Locate the cell with the specified text and output its [x, y] center coordinate. 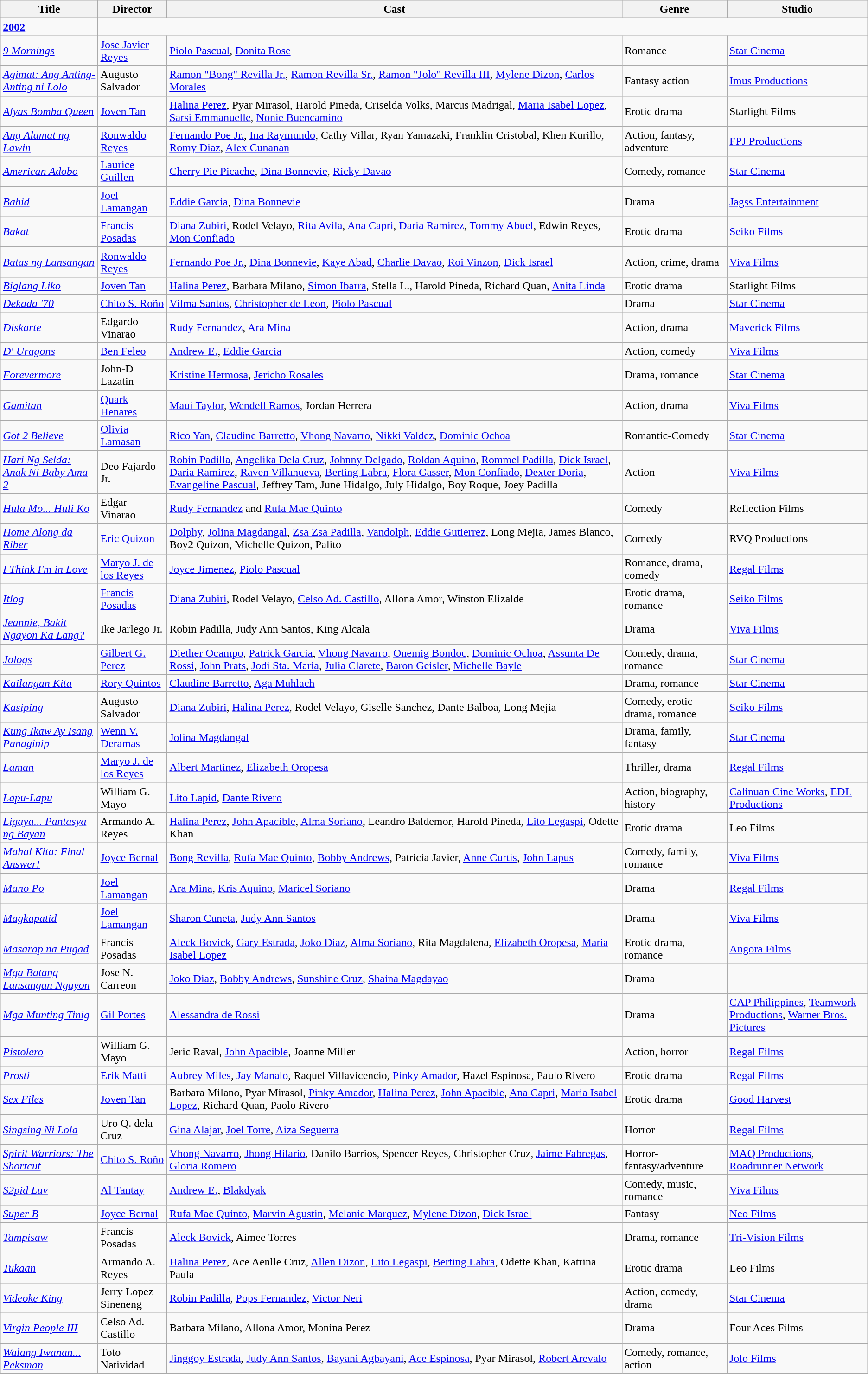
Tampisaw [49, 1237]
Romance, drama, comedy [674, 569]
Andrew E., Blakdyak [395, 1190]
John-D Lazatin [133, 376]
Aubrey Miles, Jay Manalo, Raquel Villavicencio, Pinky Amador, Hazel Espinosa, Paulo Rivero [395, 1075]
Vhong Navarro, Jhong Hilario, Danilo Barrios, Spencer Reyes, Christopher Cruz, Jaime Fabregas, Gloria Romero [395, 1159]
Cherry Pie Picache, Dina Bonnevie, Ricky Davao [395, 172]
Magkapatid [49, 918]
Ike Jarlego Jr. [133, 629]
Action, fantasy, adventure [674, 141]
Prosti [49, 1075]
Thriller, drama [674, 767]
Joyce Jimenez, Piolo Pascual [395, 569]
Studio [798, 9]
Action, comedy [674, 351]
Reflection Films [798, 508]
Kristine Hermosa, Jericho Rosales [395, 376]
Kasiping [49, 707]
Walang Iwanan... Peksman [49, 1359]
Four Aces Films [798, 1328]
Super B [49, 1214]
Comedy, romance [674, 172]
Barbara Milano, Allona Amor, Monina Perez [395, 1328]
Horror-fantasy/adventure [674, 1159]
Biglang Liko [49, 286]
2002 [49, 27]
Action, biography, history [674, 798]
Bahid [49, 201]
Got 2 Believe [49, 436]
CAP Philippines, Teamwork Productions, Warner Bros. Pictures [798, 1015]
RVQ Productions [798, 539]
Diana Zubiri, Halina Perez, Rodel Velayo, Giselle Sanchez, Dante Balboa, Long Mejia [395, 707]
Sharon Cuneta, Judy Ann Santos [395, 918]
Singsing Ni Lola [49, 1130]
Olivia Lamasan [133, 436]
Rory Quintos [133, 683]
Cast [395, 9]
Pistolero [49, 1052]
Alessandra de Rossi [395, 1015]
Jose N. Carreon [133, 978]
Ligaya... Pantasya ng Bayan [49, 828]
Laurice Guillen [133, 172]
Comedy, drama, romance [674, 659]
Jagss Entertainment [798, 201]
Jinggoy Estrada, Judy Ann Santos, Bayani Agbayani, Ace Espinosa, Pyar Mirasol, Robert Arevalo [395, 1359]
Halina Perez, Ace Aenlle Cruz, Allen Dizon, Lito Legaspi, Berting Labra, Odette Khan, Katrina Paula [395, 1268]
Jerry Lopez Sineneng [133, 1298]
Halina Perez, Pyar Mirasol, Harold Pineda, Criselda Volks, Marcus Madrigal, Maria Isabel Lopez, Sarsi Emmanuelle, Nonie Buencamino [395, 111]
Fantasy action [674, 81]
Ara Mina, Kris Aquino, Maricel Soriano [395, 888]
S2pid Luv [49, 1190]
Romance [674, 51]
Uro Q. dela Cruz [133, 1130]
Wenn V. Deramas [133, 737]
Albert Martinez, Elizabeth Oropesa [395, 767]
Title [49, 9]
I Think I'm in Love [49, 569]
Edgardo Vinarao [133, 327]
9 Mornings [49, 51]
Mga Munting Tinig [49, 1015]
Mahal Kita: Final Answer! [49, 858]
Jologs [49, 659]
Diskarte [49, 327]
Tukaan [49, 1268]
Maverick Films [798, 327]
Rico Yan, Claudine Barretto, Vhong Navarro, Nikki Valdez, Dominic Ochoa [395, 436]
Laman [49, 767]
Comedy, family, romance [674, 858]
Halina Perez, Barbara Milano, Simon Ibarra, Stella L., Harold Pineda, Richard Quan, Anita Linda [395, 286]
Home Along da Riber [49, 539]
Diana Zubiri, Rodel Velayo, Rita Avila, Ana Capri, Daria Ramirez, Tommy Abuel, Edwin Reyes, Mon Confiado [395, 232]
Ang Alamat ng Lawin [49, 141]
Deo Fajardo Jr. [133, 472]
Vilma Santos, Christopher de Leon, Piolo Pascual [395, 303]
Mano Po [49, 888]
MAQ Productions, Roadrunner Network [798, 1159]
Rudy Fernandez, Ara Mina [395, 327]
Horror [674, 1130]
Action [674, 472]
Joko Diaz, Bobby Andrews, Sunshine Cruz, Shaina Magdayao [395, 978]
Jeannie, Bakit Ngayon Ka Lang? [49, 629]
Sex Files [49, 1099]
Aleck Bovick, Gary Estrada, Joko Diaz, Alma Soriano, Rita Magdalena, Elizabeth Oropesa, Maria Isabel Lopez [395, 949]
Gilbert G. Perez [133, 659]
Jolo Films [798, 1359]
Dekada '70 [49, 303]
Hula Mo... Huli Ko [49, 508]
Genre [674, 9]
D' Uragons [49, 351]
Agimat: Ang Anting-Anting ni Lolo [49, 81]
Hari Ng Selda: Anak Ni Baby Ama 2 [49, 472]
Edgar Vinarao [133, 508]
Masarap na Pugad [49, 949]
Action, crime, drama [674, 262]
Aleck Bovick, Aimee Torres [395, 1237]
Robin Padilla, Pops Fernandez, Victor Neri [395, 1298]
Ben Feleo [133, 351]
Alyas Bomba Queen [49, 111]
Rudy Fernandez and Rufa Mae Quinto [395, 508]
Gamitan [49, 405]
Al Tantay [133, 1190]
Comedy, romance, action [674, 1359]
Diana Zubiri, Rodel Velayo, Celso Ad. Castillo, Allona Amor, Winston Elizalde [395, 599]
Rufa Mae Quinto, Marvin Agustin, Melanie Marquez, Mylene Dizon, Dick Israel [395, 1214]
American Adobo [49, 172]
Director [133, 9]
Fantasy [674, 1214]
Claudine Barretto, Aga Muhlach [395, 683]
Celso Ad. Castillo [133, 1328]
Comedy, erotic drama, romance [674, 707]
Lito Lapid, Dante Rivero [395, 798]
Fernando Poe Jr., Dina Bonnevie, Kaye Abad, Charlie Davao, Roi Vinzon, Dick Israel [395, 262]
Halina Perez, John Apacible, Alma Soriano, Leandro Baldemor, Harold Pineda, Lito Legaspi, Odette Khan [395, 828]
Toto Natividad [133, 1359]
Angora Films [798, 949]
Itlog [49, 599]
Imus Productions [798, 81]
Gil Portes [133, 1015]
Action, comedy, drama [674, 1298]
Kung Ikaw Ay Isang Panaginip [49, 737]
Dolphy, Jolina Magdangal, Zsa Zsa Padilla, Vandolph, Eddie Gutierrez, Long Mejia, James Blanco, Boy2 Quizon, Michelle Quizon, Palito [395, 539]
Bakat [49, 232]
Forevermore [49, 376]
Piolo Pascual, Donita Rose [395, 51]
Jeric Raval, John Apacible, Joanne Miller [395, 1052]
Gina Alajar, Joel Torre, Aiza Seguerra [395, 1130]
Lapu-Lapu [49, 798]
Spirit Warriors: The Shortcut [49, 1159]
Quark Henares [133, 405]
Batas ng Lansangan [49, 262]
Videoke King [49, 1298]
Neo Films [798, 1214]
Fernando Poe Jr., Ina Raymundo, Cathy Villar, Ryan Yamazaki, Franklin Cristobal, Khen Kurillo, Romy Diaz, Alex Cunanan [395, 141]
Jolina Magdangal [395, 737]
Comedy, music, romance [674, 1190]
FPJ Productions [798, 141]
Eric Quizon [133, 539]
Drama, family, fantasy [674, 737]
Bong Revilla, Rufa Mae Quinto, Bobby Andrews, Patricia Javier, Anne Curtis, John Lapus [395, 858]
Action, horror [674, 1052]
Eddie Garcia, Dina Bonnevie [395, 201]
Ramon "Bong" Revilla Jr., Ramon Revilla Sr., Ramon "Jolo" Revilla III, Mylene Dizon, Carlos Morales [395, 81]
Maui Taylor, Wendell Ramos, Jordan Herrera [395, 405]
Romantic-Comedy [674, 436]
Virgin People III [49, 1328]
Andrew E., Eddie Garcia [395, 351]
Mga Batang Lansangan Ngayon [49, 978]
Kailangan Kita [49, 683]
Barbara Milano, Pyar Mirasol, Pinky Amador, Halina Perez, John Apacible, Ana Capri, Maria Isabel Lopez, Richard Quan, Paolo Rivero [395, 1099]
Good Harvest [798, 1099]
Robin Padilla, Judy Ann Santos, King Alcala [395, 629]
Erik Matti [133, 1075]
Tri-Vision Films [798, 1237]
Jose Javier Reyes [133, 51]
Calinuan Cine Works, EDL Productions [798, 798]
